Identify which cell holds the provided text, then report its [x, y] central coordinate. 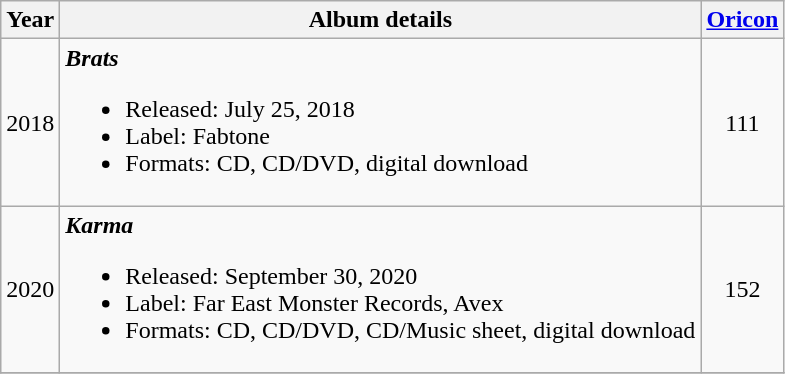
2018 [30, 122]
Album details [380, 20]
152 [742, 290]
111 [742, 122]
2020 [30, 290]
BratsReleased: July 25, 2018Label: FabtoneFormats: CD, CD/DVD, digital download [380, 122]
KarmaReleased: September 30, 2020Label: Far East Monster Records, AvexFormats: CD, CD/DVD, CD/Music sheet, digital download [380, 290]
Year [30, 20]
Oricon [742, 20]
